Locate the cell with the specified text and output its [x, y] center coordinate. 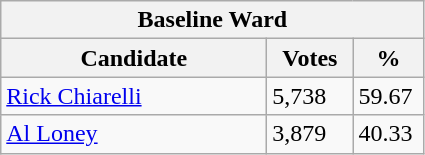
Rick Chiarelli [134, 96]
3,879 [310, 134]
59.67 [388, 96]
Votes [310, 58]
Baseline Ward [212, 20]
Candidate [134, 58]
% [388, 58]
5,738 [310, 96]
40.33 [388, 134]
Al Loney [134, 134]
